Return [X, Y] of the center of cell containing provided text 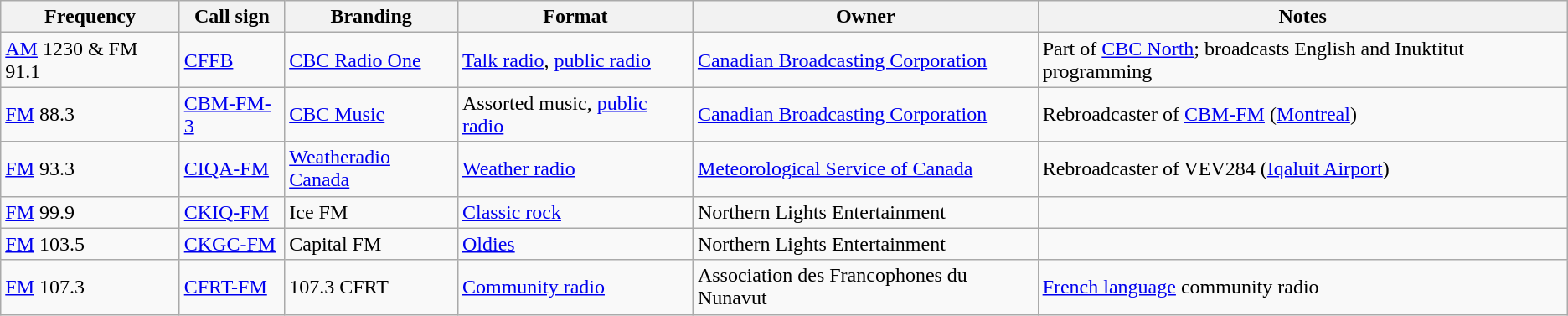
FM 93.3 [90, 169]
Rebroadcaster of VEV284 (Iqaluit Airport) [1302, 169]
Community radio [575, 287]
Ice FM [372, 212]
CBC Radio One [372, 60]
CKIQ-FM [232, 212]
CBM-FM-3 [232, 114]
Talk radio, public radio [575, 60]
CFFB [232, 60]
FM 107.3 [90, 287]
CIQA-FM [232, 169]
Frequency [90, 17]
Oldies [575, 244]
Capital FM [372, 244]
Call sign [232, 17]
Owner [865, 17]
CFRT-FM [232, 287]
AM 1230 & FM 91.1 [90, 60]
Weatheradio Canada [372, 169]
Branding [372, 17]
Meteorological Service of Canada [865, 169]
FM 88.3 [90, 114]
Format [575, 17]
Weather radio [575, 169]
FM 103.5 [90, 244]
Classic rock [575, 212]
Notes [1302, 17]
CBC Music [372, 114]
Association des Francophones du Nunavut [865, 287]
French language community radio [1302, 287]
Part of CBC North; broadcasts English and Inuktitut programming [1302, 60]
CKGC-FM [232, 244]
Assorted music, public radio [575, 114]
FM 99.9 [90, 212]
107.3 CFRT [372, 287]
Rebroadcaster of CBM-FM (Montreal) [1302, 114]
